Return the (X, Y) coordinate for the center point of the cell that contains the specified text.  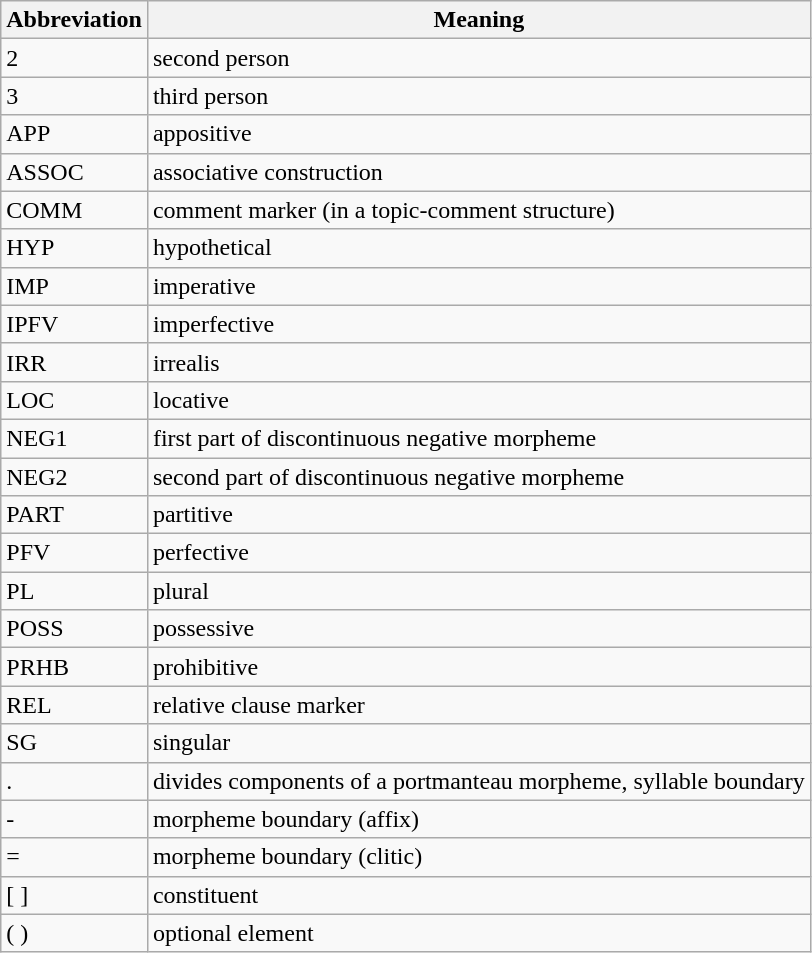
APP (74, 134)
plural (478, 591)
hypothetical (478, 248)
associative construction (478, 172)
3 (74, 96)
NEG2 (74, 477)
perfective (478, 553)
partitive (478, 515)
PFV (74, 553)
= (74, 857)
morpheme boundary (clitic) (478, 857)
Abbreviation (74, 20)
comment marker (in a topic-comment structure) (478, 210)
second person (478, 58)
[ ] (74, 895)
ASSOC (74, 172)
second part of discontinuous negative morpheme (478, 477)
possessive (478, 629)
PRHB (74, 667)
POSS (74, 629)
morpheme boundary (affix) (478, 819)
imperfective (478, 324)
Meaning (478, 20)
NEG1 (74, 438)
singular (478, 743)
HYP (74, 248)
IMP (74, 286)
locative (478, 400)
LOC (74, 400)
COMM (74, 210)
constituent (478, 895)
first part of discontinuous negative morpheme (478, 438)
( ) (74, 933)
- (74, 819)
third person (478, 96)
divides components of a portmanteau morpheme, syllable boundary (478, 781)
2 (74, 58)
relative clause marker (478, 705)
appositive (478, 134)
REL (74, 705)
IRR (74, 362)
imperative (478, 286)
PL (74, 591)
PART (74, 515)
irrealis (478, 362)
SG (74, 743)
prohibitive (478, 667)
optional element (478, 933)
. (74, 781)
IPFV (74, 324)
